Detect which cell encompasses the target text, then output its (x, y) center coordinate. 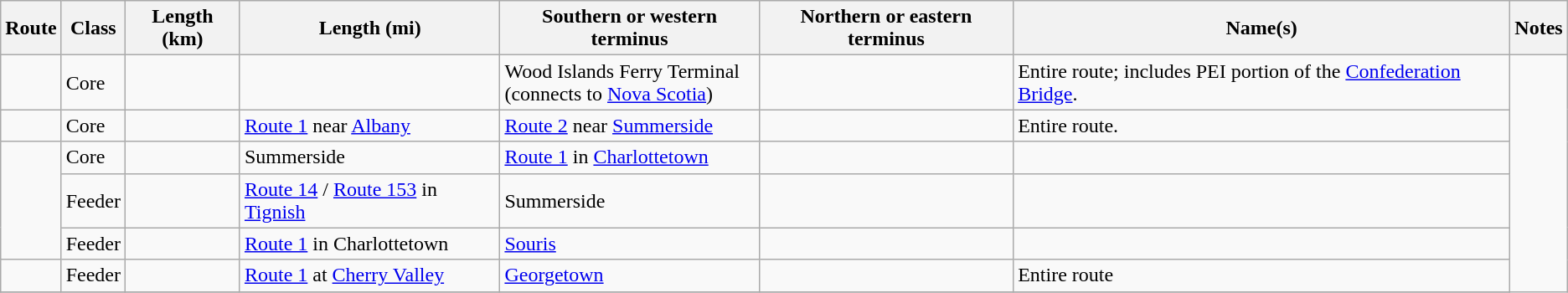
Route (31, 28)
Route 14 / Route 153 in Tignish (369, 201)
Souris (630, 244)
Length (mi) (369, 28)
Route 2 near Summerside (630, 126)
Name(s) (1261, 28)
Georgetown (630, 275)
Class (93, 28)
Wood Islands Ferry Terminal(connects to Nova Scotia) (630, 82)
Entire route; includes PEI portion of the Confederation Bridge. (1261, 82)
Entire route (1261, 275)
Route 1 near Albany (369, 126)
Southern or western terminus (630, 28)
Northern or eastern terminus (886, 28)
Route 1 at Cherry Valley (369, 275)
Notes (1539, 28)
Entire route. (1261, 126)
Length (km) (183, 28)
